Scan for the cell matching the given text and deliver its [X, Y] coordinate at center. 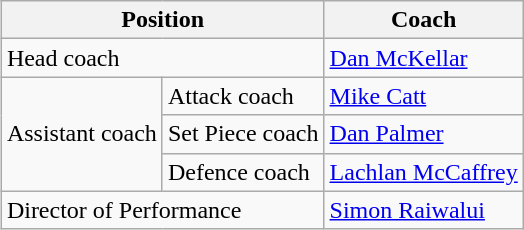
Set Piece coach [243, 134]
Attack coach [243, 96]
Director of Performance [162, 210]
Coach [424, 20]
Defence coach [243, 172]
Mike Catt [424, 96]
Simon Raiwalui [424, 210]
Dan McKellar [424, 58]
Position [162, 20]
Dan Palmer [424, 134]
Lachlan McCaffrey [424, 172]
Head coach [162, 58]
Assistant coach [82, 134]
